Return (X, Y) of the center of cell containing provided text 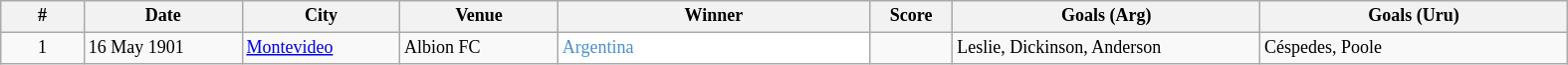
16 May 1901 (163, 48)
# (43, 16)
Score (911, 16)
Leslie, Dickinson, Anderson (1107, 48)
Winner (713, 16)
Albion FC (480, 48)
Date (163, 16)
Goals (Uru) (1414, 16)
Goals (Arg) (1107, 16)
Céspedes, Poole (1414, 48)
Montevideo (321, 48)
Argentina (713, 48)
1 (43, 48)
City (321, 16)
Venue (480, 16)
